Detect which cell encompasses the target text, then output its (X, Y) center coordinate. 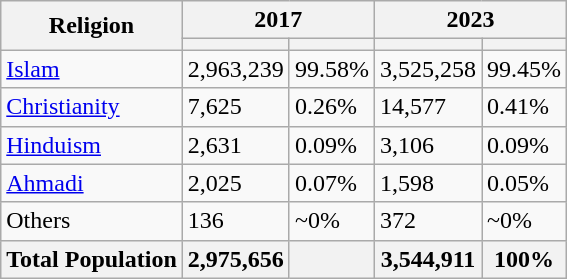
Religion (92, 26)
100% (524, 259)
99.45% (524, 69)
99.58% (332, 69)
0.26% (332, 107)
Ahmadi (92, 183)
3,525,258 (428, 69)
3,106 (428, 145)
136 (236, 221)
Total Population (92, 259)
Hinduism (92, 145)
1,598 (428, 183)
2,631 (236, 145)
2,025 (236, 183)
7,625 (236, 107)
Christianity (92, 107)
14,577 (428, 107)
0.41% (524, 107)
372 (428, 221)
2023 (470, 20)
Others (92, 221)
2,963,239 (236, 69)
Islam (92, 69)
0.07% (332, 183)
2017 (278, 20)
2,975,656 (236, 259)
0.05% (524, 183)
3,544,911 (428, 259)
